Extract the (x, y) coordinate from the center of the cell holding the provided text.  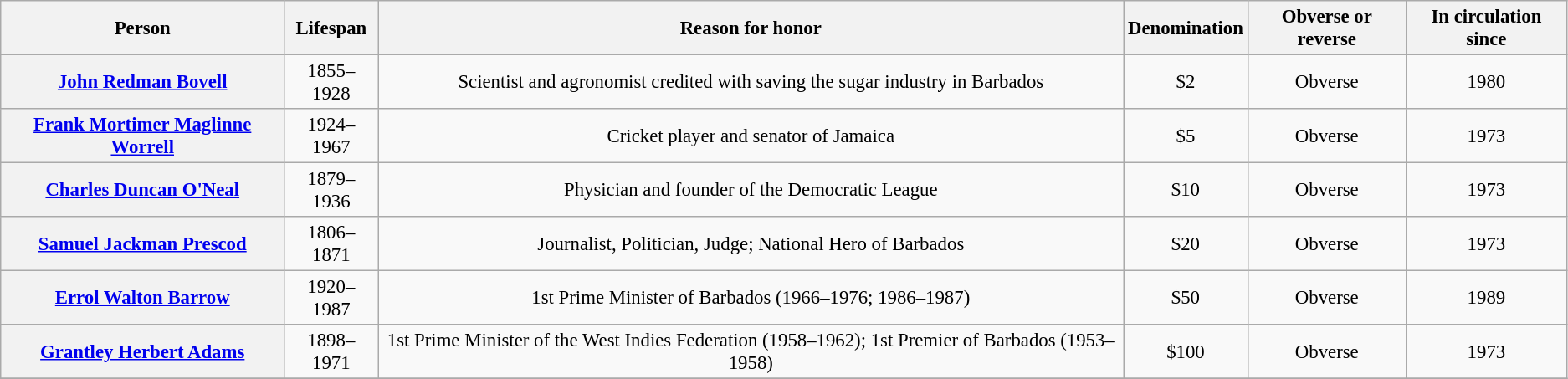
Journalist, Politician, Judge; National Hero of Barbados (751, 244)
Samuel Jackman Prescod (142, 244)
1st Prime Minister of Barbados (1966–1976; 1986–1987) (751, 298)
1879–1936 (331, 191)
1920–1987 (331, 298)
$10 (1186, 191)
Lifespan (331, 28)
Errol Walton Barrow (142, 298)
Person (142, 28)
1980 (1486, 82)
John Redman Bovell (142, 82)
Scientist and agronomist credited with saving the sugar industry in Barbados (751, 82)
$20 (1186, 244)
1989 (1486, 298)
$5 (1186, 136)
Denomination (1186, 28)
Grantley Herbert Adams (142, 351)
Physician and founder of the Democratic League (751, 191)
1924–1967 (331, 136)
1898–1971 (331, 351)
$50 (1186, 298)
$2 (1186, 82)
Frank Mortimer Maglinne Worrell (142, 136)
1806–1871 (331, 244)
In circulation since (1486, 28)
$100 (1186, 351)
1st Prime Minister of the West Indies Federation (1958–1962); 1st Premier of Barbados (1953–1958) (751, 351)
Obverse or reverse (1327, 28)
Charles Duncan O'Neal (142, 191)
Reason for honor (751, 28)
1855–1928 (331, 82)
Cricket player and senator of Jamaica (751, 136)
